Capture the cell that displays the provided text and extract its (x, y) central coordinate. 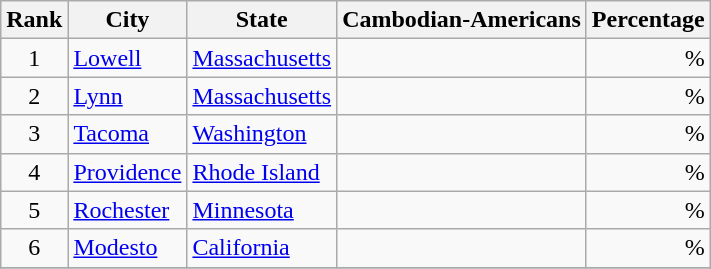
1 (34, 58)
Rochester (128, 210)
6 (34, 248)
Lynn (128, 96)
City (128, 20)
California (262, 248)
Washington (262, 134)
Tacoma (128, 134)
Providence (128, 172)
Lowell (128, 58)
Rank (34, 20)
Percentage (648, 20)
Rhode Island (262, 172)
State (262, 20)
Modesto (128, 248)
2 (34, 96)
Cambodian-Americans (462, 20)
5 (34, 210)
Minnesota (262, 210)
3 (34, 134)
4 (34, 172)
